Provide the (X, Y) coordinate of the cell's center where the given text is located.  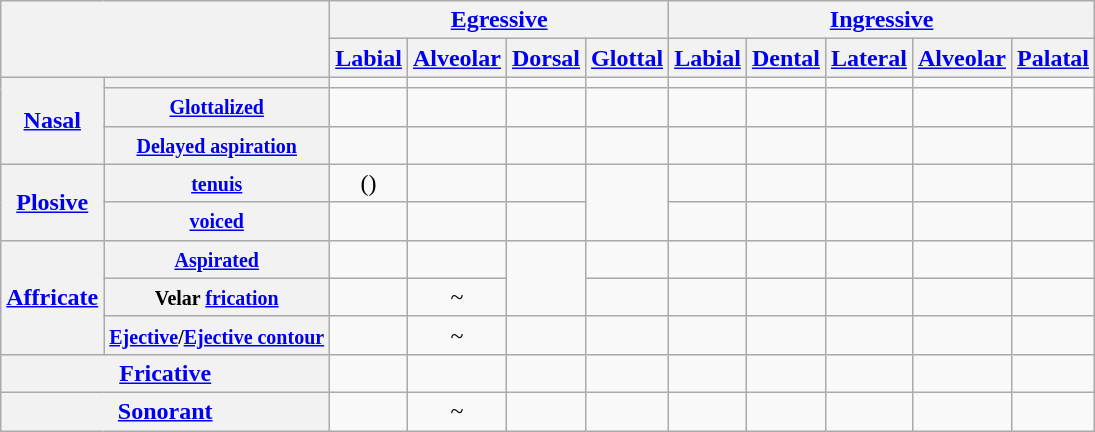
Ingressive (882, 20)
tenuis (217, 183)
Lateral (868, 58)
Aspirated (217, 259)
Fricative (166, 373)
Affricate (52, 297)
() (369, 183)
Nasal (52, 120)
Ejective/Ejective contour (217, 335)
Glottalized (217, 107)
Sonorant (166, 411)
voiced (217, 221)
Velar frication (217, 297)
Delayed aspiration (217, 145)
Egressive (500, 20)
Palatal (1054, 58)
Dental (786, 58)
Glottal (628, 58)
Dorsal (546, 58)
Plosive (52, 202)
